For the text-containing cell, return its midpoint in [x, y] coordinate format. 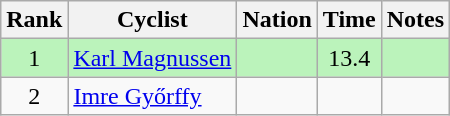
Cyclist [152, 20]
Notes [415, 20]
2 [34, 96]
Karl Magnussen [152, 58]
1 [34, 58]
Rank [34, 20]
Imre Győrffy [152, 96]
13.4 [349, 58]
Time [349, 20]
Nation [277, 20]
